Return the [x, y] coordinate for the center point of the cell that contains the specified text.  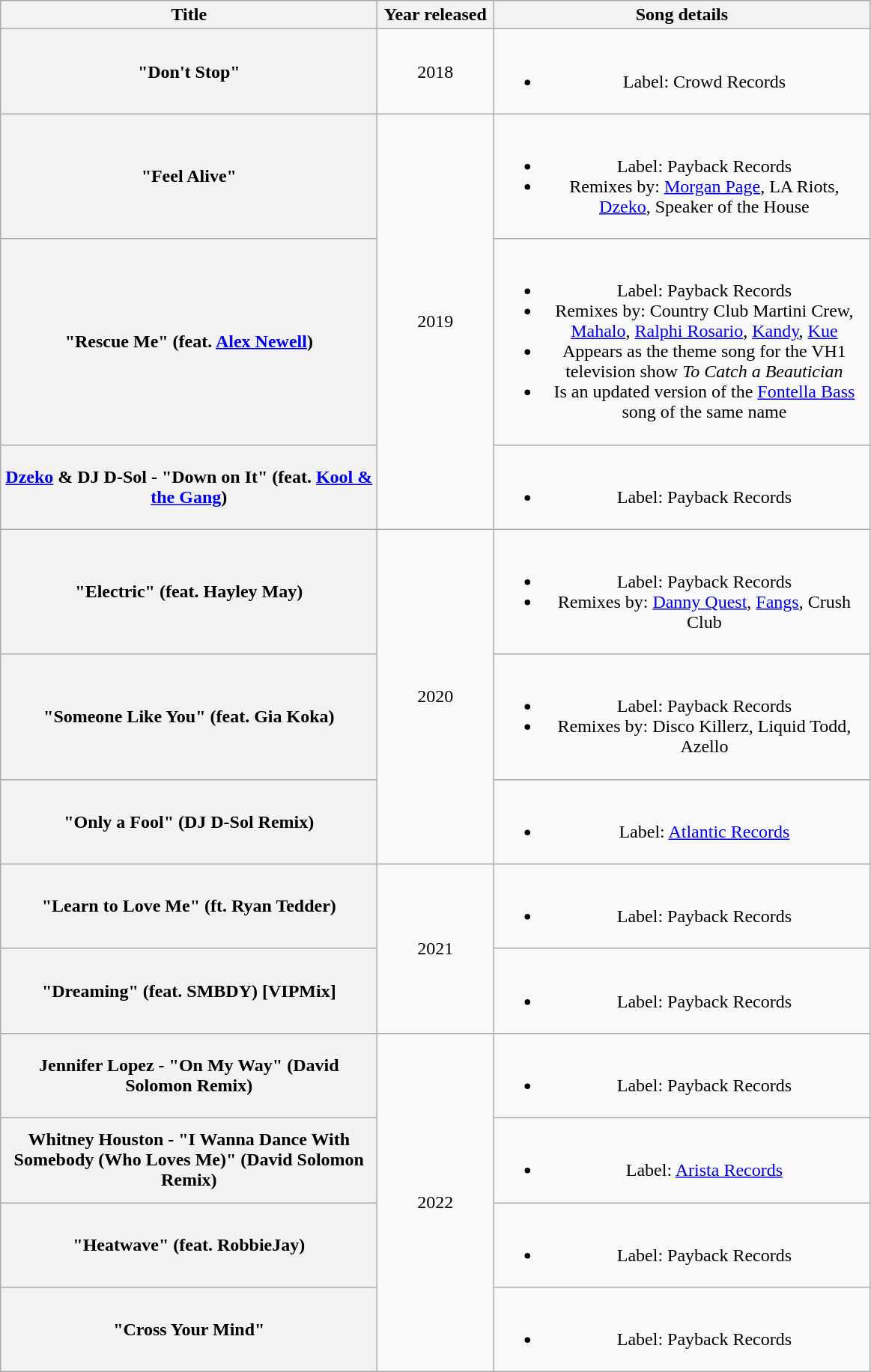
Label: Crowd Records [682, 72]
"Dreaming" (feat. SMBDY) [VIPMix] [189, 991]
2020 [436, 696]
Jennifer Lopez - "On My Way" (David Solomon Remix) [189, 1075]
"Someone Like You" (feat. Gia Koka) [189, 717]
"Learn to Love Me" (ft. Ryan Tedder) [189, 906]
Label: Payback RecordsRemixes by: Danny Quest, Fangs, Crush Club [682, 591]
Label: Payback RecordsRemixes by: Morgan Page, LA Riots, Dzeko, Speaker of the House [682, 177]
2019 [436, 322]
Label: Arista Records [682, 1160]
Title [189, 15]
Song details [682, 15]
2021 [436, 948]
Whitney Houston - "I Wanna Dance With Somebody (Who Loves Me)" (David Solomon Remix) [189, 1160]
Label: Atlantic Records [682, 822]
Dzeko & DJ D-Sol - "Down on It" (feat. Kool & the Gang) [189, 487]
"Cross Your Mind" [189, 1329]
"Rescue Me" (feat. Alex Newell) [189, 341]
"Heatwave" (feat. RobbieJay) [189, 1244]
Year released [436, 15]
2018 [436, 72]
"Electric" (feat. Hayley May) [189, 591]
"Feel Alive" [189, 177]
"Don't Stop" [189, 72]
2022 [436, 1202]
"Only a Fool" (DJ D-Sol Remix) [189, 822]
Label: Payback RecordsRemixes by: Disco Killerz, Liquid Todd, Azello [682, 717]
